From the cell containing the given text, extract its center point as (x, y) coordinate. 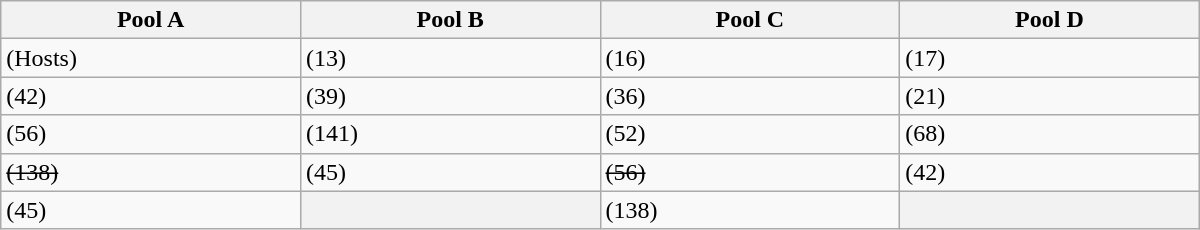
(16) (750, 58)
(17) (1050, 58)
Pool D (1050, 20)
(39) (450, 96)
(52) (750, 134)
(141) (450, 134)
Pool B (450, 20)
(13) (450, 58)
(36) (750, 96)
Pool A (151, 20)
(68) (1050, 134)
(21) (1050, 96)
(Hosts) (151, 58)
Pool C (750, 20)
